Detect which cell encompasses the target text, then output its [X, Y] center coordinate. 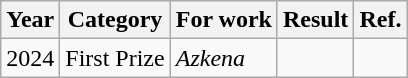
Ref. [380, 20]
For work [224, 20]
Azkena [224, 58]
First Prize [115, 58]
Result [315, 20]
2024 [30, 58]
Year [30, 20]
Category [115, 20]
